From the cell containing the given text, extract its center point as (X, Y) coordinate. 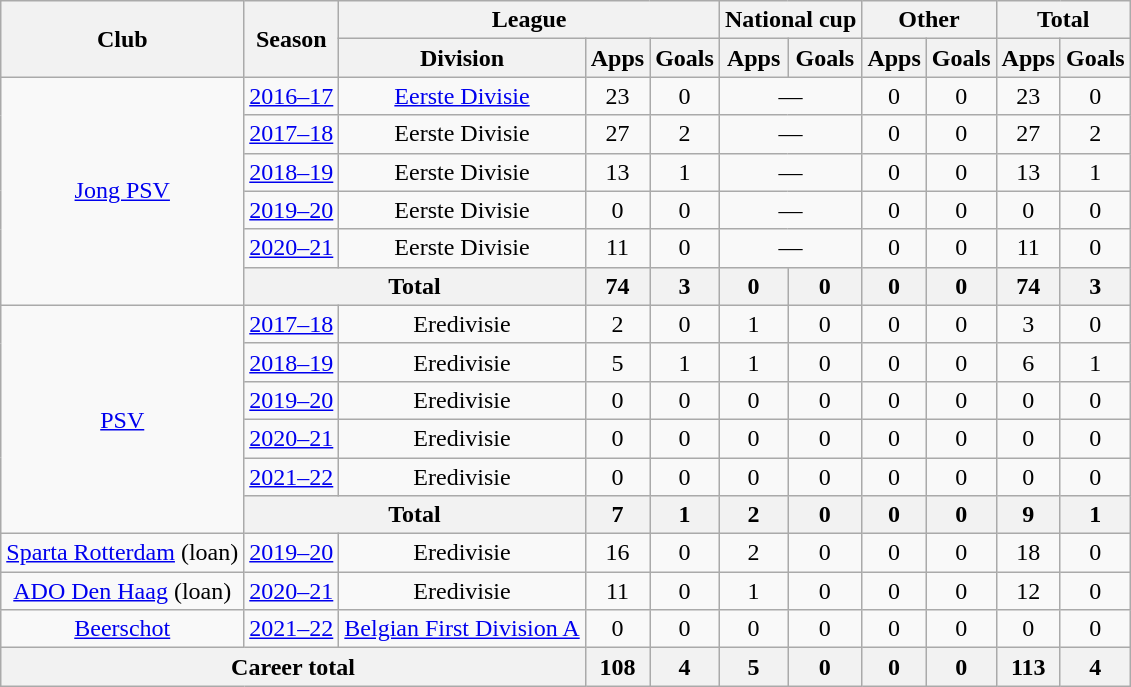
ADO Den Haag (loan) (122, 591)
Other (929, 20)
League (530, 20)
12 (1028, 591)
9 (1028, 515)
Division (462, 58)
16 (617, 553)
Sparta Rotterdam (loan) (122, 553)
7 (617, 515)
PSV (122, 419)
113 (1028, 667)
108 (617, 667)
Career total (293, 667)
Jong PSV (122, 191)
Beerschot (122, 629)
Season (292, 39)
6 (1028, 362)
National cup (790, 20)
2016–17 (292, 96)
18 (1028, 553)
Belgian First Division A (462, 629)
Club (122, 39)
